Pinpoint the cell where the given text exists, returning its (X, Y) midpoint coordinate. 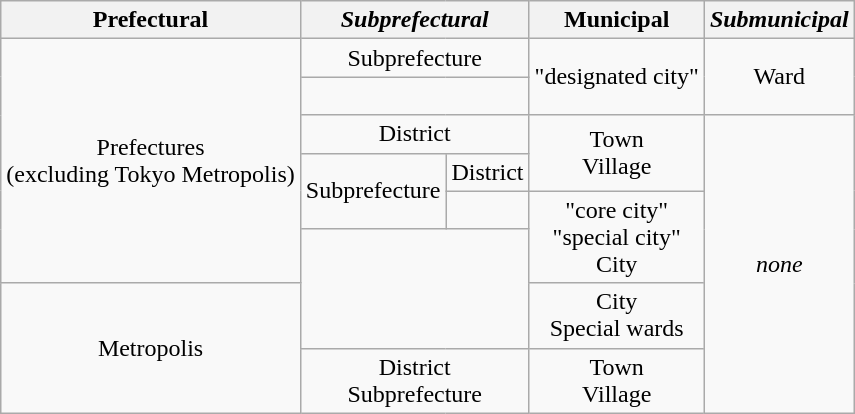
none (779, 264)
CitySpecial wards (616, 316)
Prefectures(excluding Tokyo Metropolis) (151, 161)
Subprefectural (414, 20)
"designated city" (616, 77)
"core city""special city"City (616, 237)
Metropolis (151, 348)
Prefectural (151, 20)
DistrictSubprefecture (414, 380)
Municipal (616, 20)
Ward (779, 77)
Submunicipal (779, 20)
